Return the [x, y] coordinate for the center point of the cell that contains the specified text.  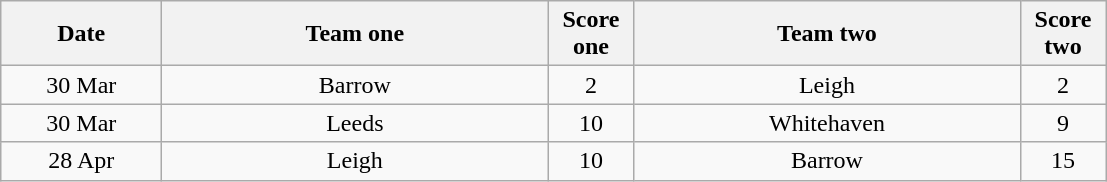
Score two [1063, 34]
Whitehaven [827, 123]
Team one [355, 34]
28 Apr [82, 161]
9 [1063, 123]
Leeds [355, 123]
Score one [591, 34]
Team two [827, 34]
Date [82, 34]
15 [1063, 161]
